Capture the cell that displays the provided text and extract its (x, y) central coordinate. 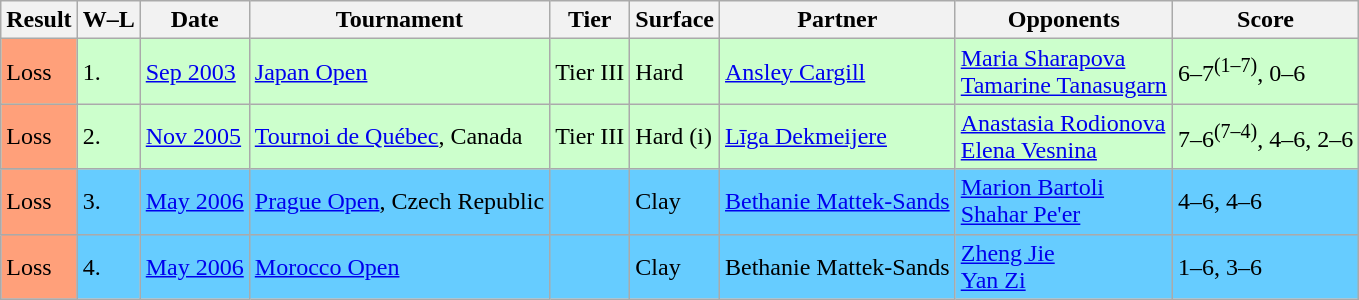
Score (1265, 20)
Date (194, 20)
Result (39, 20)
Surface (675, 20)
1. (108, 72)
Prague Open, Czech Republic (399, 202)
6–7(1–7), 0–6 (1265, 72)
Marion Bartoli Shahar Pe'er (1064, 202)
1–6, 3–6 (1265, 266)
W–L (108, 20)
Maria Sharapova Tamarine Tanasugarn (1064, 72)
Ansley Cargill (838, 72)
Hard (675, 72)
7–6(7–4), 4–6, 2–6 (1265, 136)
Japan Open (399, 72)
Līga Dekmeijere (838, 136)
3. (108, 202)
Tournament (399, 20)
Opponents (1064, 20)
Anastasia Rodionova Elena Vesnina (1064, 136)
Partner (838, 20)
Sep 2003 (194, 72)
Hard (i) (675, 136)
Tier (590, 20)
4. (108, 266)
2. (108, 136)
Nov 2005 (194, 136)
4–6, 4–6 (1265, 202)
Tournoi de Québec, Canada (399, 136)
Morocco Open (399, 266)
Zheng Jie Yan Zi (1064, 266)
